Return (X, Y) of the center of cell containing provided text 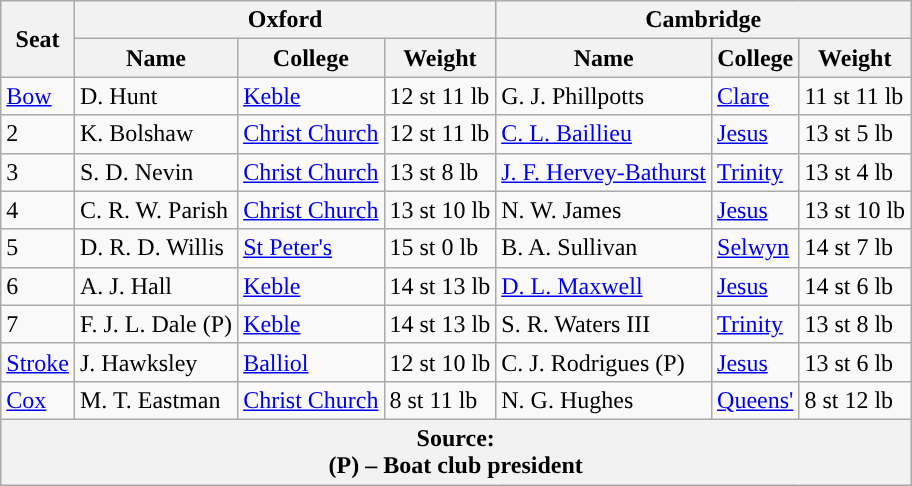
12 st 10 lb (440, 362)
J. F. Hervey-Bathurst (604, 172)
11 st 11 lb (855, 96)
G. J. Phillpotts (604, 96)
B. A. Sullivan (604, 248)
C. R. W. Parish (156, 210)
Source:(P) – Boat club president (456, 452)
14 st 6 lb (855, 286)
D. L. Maxwell (604, 286)
S. D. Nevin (156, 172)
Cambridge (704, 20)
K. Bolshaw (156, 134)
St Peter's (311, 248)
A. J. Hall (156, 286)
2 (38, 134)
3 (38, 172)
N. G. Hughes (604, 400)
Selwyn (756, 248)
8 st 12 lb (855, 400)
S. R. Waters III (604, 324)
Seat (38, 39)
Bow (38, 96)
F. J. L. Dale (P) (156, 324)
7 (38, 324)
N. W. James (604, 210)
D. Hunt (156, 96)
J. Hawksley (156, 362)
5 (38, 248)
13 st 6 lb (855, 362)
Oxford (284, 20)
M. T. Eastman (156, 400)
Cox (38, 400)
13 st 5 lb (855, 134)
Stroke (38, 362)
4 (38, 210)
Balliol (311, 362)
13 st 4 lb (855, 172)
8 st 11 lb (440, 400)
Queens' (756, 400)
14 st 7 lb (855, 248)
6 (38, 286)
Clare (756, 96)
C. J. Rodrigues (P) (604, 362)
15 st 0 lb (440, 248)
D. R. D. Willis (156, 248)
C. L. Baillieu (604, 134)
